Identify which cell holds the provided text, then report its (x, y) central coordinate. 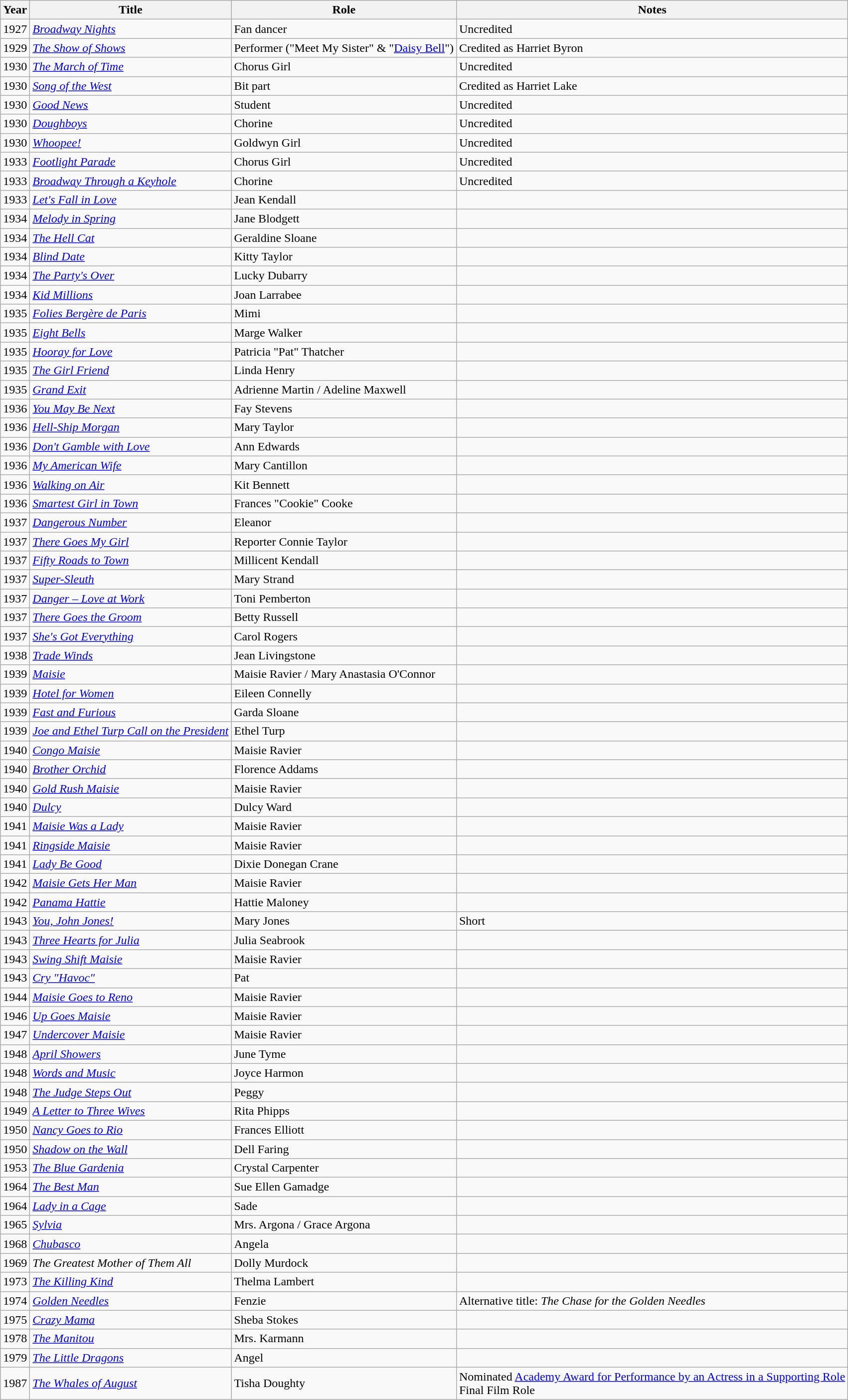
Broadway Through a Keyhole (131, 181)
Swing Shift Maisie (131, 959)
Crystal Carpenter (344, 1168)
Mary Cantillon (344, 465)
Smartest Girl in Town (131, 503)
Short (652, 921)
Angel (344, 1358)
Ringside Maisie (131, 845)
Year (15, 10)
Joyce Harmon (344, 1073)
Mrs. Karmann (344, 1339)
Patricia "Pat" Thatcher (344, 352)
She's Got Everything (131, 636)
Kid Millions (131, 295)
Thelma Lambert (344, 1282)
Footlight Parade (131, 162)
Goldwyn Girl (344, 143)
Maisie Goes to Reno (131, 997)
Panama Hattie (131, 902)
Geraldine Sloane (344, 238)
Linda Henry (344, 371)
1979 (15, 1358)
1969 (15, 1263)
Sade (344, 1206)
Lady Be Good (131, 864)
Golden Needles (131, 1301)
Joe and Ethel Turp Call on the President (131, 731)
Role (344, 10)
Mrs. Argona / Grace Argona (344, 1225)
Don't Gamble with Love (131, 446)
Congo Maisie (131, 750)
June Tyme (344, 1054)
Ethel Turp (344, 731)
Jean Livingstone (344, 655)
Rita Phipps (344, 1111)
Marge Walker (344, 333)
Gold Rush Maisie (131, 788)
Sheba Stokes (344, 1320)
Garda Sloane (344, 712)
Eight Bells (131, 333)
Maisie Gets Her Man (131, 883)
The March of Time (131, 67)
A Letter to Three Wives (131, 1111)
Notes (652, 10)
Dell Faring (344, 1149)
1947 (15, 1035)
Joan Larrabee (344, 295)
The Whales of August (131, 1384)
Maisie Ravier / Mary Anastasia O'Connor (344, 674)
April Showers (131, 1054)
Lady in a Cage (131, 1206)
Mary Taylor (344, 427)
Danger – Love at Work (131, 599)
Jane Blodgett (344, 218)
The Party's Over (131, 276)
1929 (15, 48)
Alternative title: The Chase for the Golden Needles (652, 1301)
Betty Russell (344, 617)
Dulcy (131, 807)
Hattie Maloney (344, 902)
Credited as Harriet Byron (652, 48)
Up Goes Maisie (131, 1016)
Reporter Connie Taylor (344, 541)
Fenzie (344, 1301)
Frances Elliott (344, 1130)
Shadow on the Wall (131, 1149)
1946 (15, 1016)
Frances "Cookie" Cooke (344, 503)
Florence Addams (344, 769)
Toni Pemberton (344, 599)
Dixie Donegan Crane (344, 864)
Lucky Dubarry (344, 276)
Pat (344, 978)
Mary Jones (344, 921)
The Little Dragons (131, 1358)
The Killing Kind (131, 1282)
You, John Jones! (131, 921)
Maisie Was a Lady (131, 826)
Title (131, 10)
Broadway Nights (131, 29)
1949 (15, 1111)
Fast and Furious (131, 712)
Trade Winds (131, 655)
Cry "Havoc" (131, 978)
Mimi (344, 314)
Credited as Harriet Lake (652, 86)
Fifty Roads to Town (131, 561)
Hooray for Love (131, 352)
Doughboys (131, 124)
Grand Exit (131, 390)
Sylvia (131, 1225)
The Show of Shows (131, 48)
Student (344, 105)
You May Be Next (131, 408)
Super-Sleuth (131, 580)
Crazy Mama (131, 1320)
1978 (15, 1339)
The Greatest Mother of Them All (131, 1263)
Nancy Goes to Rio (131, 1130)
1927 (15, 29)
Mary Strand (344, 580)
My American Wife (131, 465)
Eileen Connelly (344, 693)
Angela (344, 1244)
1938 (15, 655)
1975 (15, 1320)
Good News (131, 105)
Hotel for Women (131, 693)
Words and Music (131, 1073)
There Goes My Girl (131, 541)
Let's Fall in Love (131, 200)
Blind Date (131, 257)
The Blue Gardenia (131, 1168)
Brother Orchid (131, 769)
Kit Bennett (344, 484)
Julia Seabrook (344, 940)
Folies Bergère de Paris (131, 314)
Nominated Academy Award for Performance by an Actress in a Supporting RoleFinal Film Role (652, 1384)
Melody in Spring (131, 218)
Chubasco (131, 1244)
Adrienne Martin / Adeline Maxwell (344, 390)
1965 (15, 1225)
Jean Kendall (344, 200)
1968 (15, 1244)
1944 (15, 997)
Walking on Air (131, 484)
The Judge Steps Out (131, 1092)
Eleanor (344, 522)
Dolly Murdock (344, 1263)
Song of the West (131, 86)
There Goes the Groom (131, 617)
Bit part (344, 86)
Hell-Ship Morgan (131, 427)
Sue Ellen Gamadge (344, 1187)
Kitty Taylor (344, 257)
Performer ("Meet My Sister" & "Daisy Bell") (344, 48)
Dulcy Ward (344, 807)
The Best Man (131, 1187)
Ann Edwards (344, 446)
1987 (15, 1384)
Whoopee! (131, 143)
Fan dancer (344, 29)
Carol Rogers (344, 636)
1974 (15, 1301)
Peggy (344, 1092)
The Hell Cat (131, 238)
Undercover Maisie (131, 1035)
Millicent Kendall (344, 561)
Tisha Doughty (344, 1384)
Dangerous Number (131, 522)
The Manitou (131, 1339)
Fay Stevens (344, 408)
1953 (15, 1168)
Three Hearts for Julia (131, 940)
1973 (15, 1282)
The Girl Friend (131, 371)
Maisie (131, 674)
